Return (X, Y) of the center of cell containing provided text 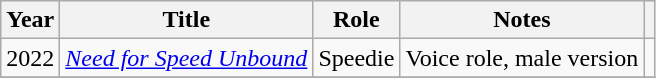
Notes (522, 20)
Need for Speed Unbound (186, 58)
Role (356, 20)
Speedie (356, 58)
2022 (30, 58)
Year (30, 20)
Voice role, male version (522, 58)
Title (186, 20)
